Extract the (X, Y) coordinate from the center of the cell holding the provided text.  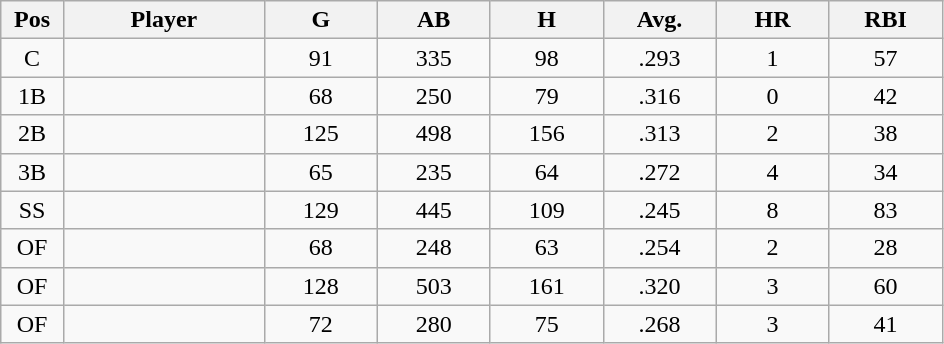
42 (886, 96)
RBI (886, 20)
250 (434, 96)
125 (320, 134)
G (320, 20)
129 (320, 210)
248 (434, 248)
445 (434, 210)
280 (434, 324)
498 (434, 134)
79 (546, 96)
.254 (660, 248)
C (32, 58)
38 (886, 134)
72 (320, 324)
Pos (32, 20)
235 (434, 172)
.313 (660, 134)
60 (886, 286)
1B (32, 96)
AB (434, 20)
.316 (660, 96)
109 (546, 210)
Avg. (660, 20)
.272 (660, 172)
64 (546, 172)
161 (546, 286)
41 (886, 324)
1 (772, 58)
.293 (660, 58)
57 (886, 58)
8 (772, 210)
HR (772, 20)
75 (546, 324)
91 (320, 58)
0 (772, 96)
128 (320, 286)
63 (546, 248)
28 (886, 248)
3B (32, 172)
98 (546, 58)
H (546, 20)
.320 (660, 286)
SS (32, 210)
156 (546, 134)
.245 (660, 210)
34 (886, 172)
335 (434, 58)
503 (434, 286)
83 (886, 210)
4 (772, 172)
.268 (660, 324)
2B (32, 134)
65 (320, 172)
Player (164, 20)
